Determine the [X, Y] coordinate at the center of the cell enclosing the given text.  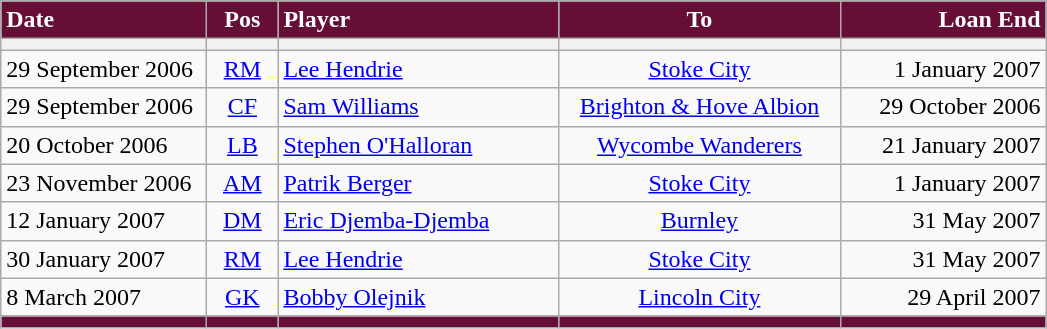
21 January 2007 [943, 145]
Wycombe Wanderers [700, 145]
Pos [242, 20]
To [700, 20]
Bobby Olejnik [418, 297]
DM [242, 221]
Brighton & Hove Albion [700, 107]
Loan End [943, 20]
AM [242, 183]
Patrik Berger [418, 183]
CF [242, 107]
Eric Djemba-Djemba [418, 221]
Player [418, 20]
GK [242, 297]
Stephen O'Halloran [418, 145]
Date [104, 20]
12 January 2007 [104, 221]
Burnley [700, 221]
Sam Williams [418, 107]
Lincoln City [700, 297]
LB [242, 145]
23 November 2006 [104, 183]
29 October 2006 [943, 107]
8 March 2007 [104, 297]
30 January 2007 [104, 259]
29 April 2007 [943, 297]
20 October 2006 [104, 145]
